Search for the cell housing the specified text and yield its (x, y) center coordinate. 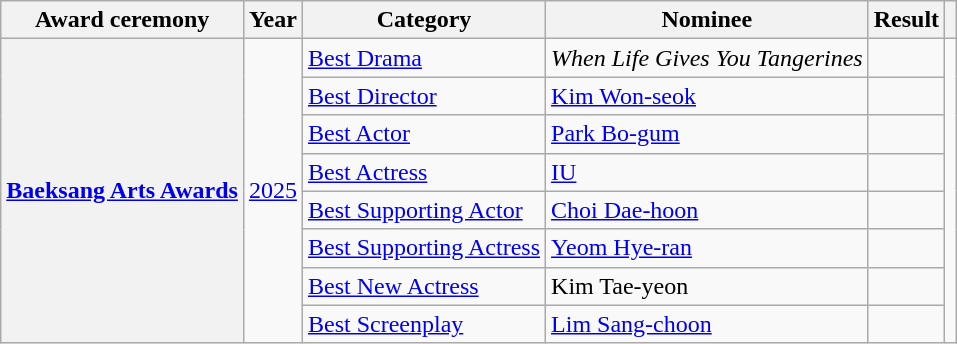
Baeksang Arts Awards (122, 191)
Best Supporting Actor (424, 210)
Best Drama (424, 58)
Award ceremony (122, 20)
Kim Tae-yeon (708, 286)
Nominee (708, 20)
Yeom Hye-ran (708, 248)
Choi Dae-hoon (708, 210)
Best Actress (424, 172)
Park Bo-gum (708, 134)
Best Director (424, 96)
Result (906, 20)
2025 (272, 191)
Category (424, 20)
Best Actor (424, 134)
Best Screenplay (424, 324)
When Life Gives You Tangerines (708, 58)
Year (272, 20)
Lim Sang-choon (708, 324)
Best Supporting Actress (424, 248)
Kim Won-seok (708, 96)
Best New Actress (424, 286)
IU (708, 172)
